Locate the cell with the specified text and output its [x, y] center coordinate. 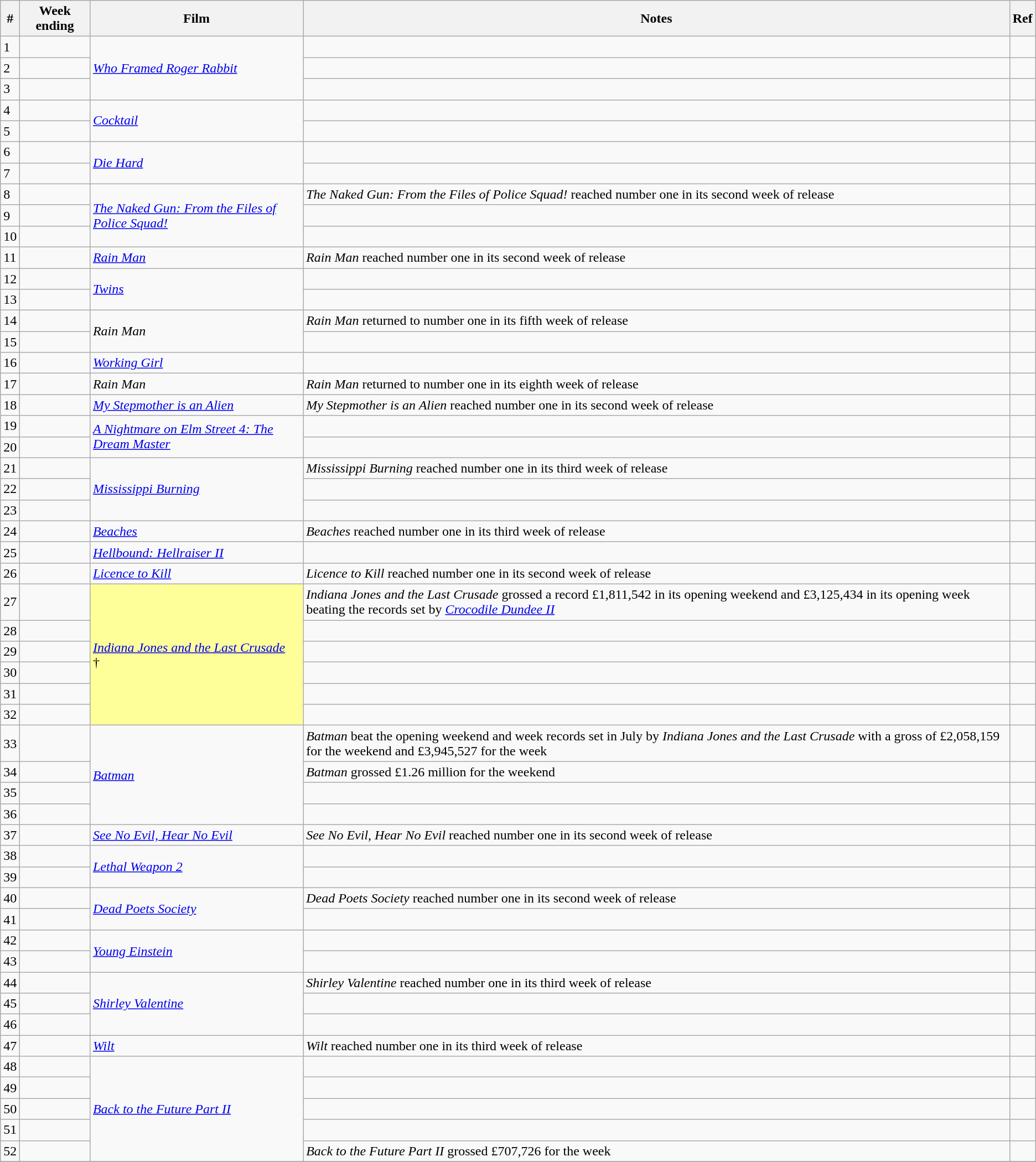
A Nightmare on Elm Street 4: The Dream Master [196, 437]
44 [10, 982]
45 [10, 1004]
Rain Man returned to number one in its fifth week of release [656, 321]
Beaches [196, 531]
Beaches reached number one in its third week of release [656, 531]
5 [10, 131]
Hellbound: Hellraiser II [196, 552]
29 [10, 652]
30 [10, 673]
24 [10, 531]
Die Hard [196, 163]
28 [10, 630]
My Stepmother is an Alien reached number one in its second week of release [656, 405]
Working Girl [196, 363]
23 [10, 510]
Twins [196, 289]
2 [10, 68]
26 [10, 573]
37 [10, 835]
12 [10, 278]
Indiana Jones and the Last Crusade† [196, 654]
25 [10, 552]
Notes [656, 19]
Mississippi Burning [196, 489]
Back to the Future Part II grossed £707,726 for the week [656, 1151]
18 [10, 405]
Shirley Valentine reached number one in its third week of release [656, 982]
6 [10, 152]
See No Evil, Hear No Evil reached number one in its second week of release [656, 835]
19 [10, 426]
1 [10, 47]
15 [10, 342]
Week ending [55, 19]
Rain Man reached number one in its second week of release [656, 257]
35 [10, 793]
48 [10, 1067]
# [10, 19]
13 [10, 300]
Wilt reached number one in its third week of release [656, 1046]
50 [10, 1109]
20 [10, 447]
51 [10, 1130]
33 [10, 744]
41 [10, 919]
21 [10, 468]
40 [10, 898]
Back to the Future Part II [196, 1109]
Dead Poets Society [196, 909]
Lethal Weapon 2 [196, 867]
Film [196, 19]
46 [10, 1025]
The Naked Gun: From the Files of Police Squad! [196, 215]
Batman [196, 775]
52 [10, 1151]
10 [10, 236]
Licence to Kill reached number one in its second week of release [656, 573]
Wilt [196, 1046]
36 [10, 814]
Batman grossed £1.26 million for the weekend [656, 772]
11 [10, 257]
38 [10, 856]
42 [10, 940]
34 [10, 772]
Mississippi Burning reached number one in its third week of release [656, 468]
7 [10, 173]
Ref [1023, 19]
27 [10, 602]
Dead Poets Society reached number one in its second week of release [656, 898]
39 [10, 877]
49 [10, 1088]
43 [10, 961]
Rain Man returned to number one in its eighth week of release [656, 384]
Young Einstein [196, 951]
31 [10, 694]
16 [10, 363]
The Naked Gun: From the Files of Police Squad! reached number one in its second week of release [656, 194]
Cocktail [196, 121]
Shirley Valentine [196, 1003]
17 [10, 384]
32 [10, 715]
See No Evil, Hear No Evil [196, 835]
My Stepmother is an Alien [196, 405]
Who Framed Roger Rabbit [196, 68]
Licence to Kill [196, 573]
4 [10, 110]
14 [10, 321]
47 [10, 1046]
3 [10, 89]
9 [10, 215]
8 [10, 194]
22 [10, 489]
